Return the (X, Y) coordinate for the center point of the cell that contains the specified text.  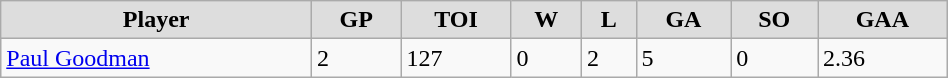
5 (684, 58)
L (609, 20)
GAA (883, 20)
127 (456, 58)
GA (684, 20)
SO (774, 20)
Paul Goodman (156, 58)
TOI (456, 20)
2.36 (883, 58)
GP (356, 20)
W (546, 20)
Player (156, 20)
